From the cell containing the given text, extract its center point as [x, y] coordinate. 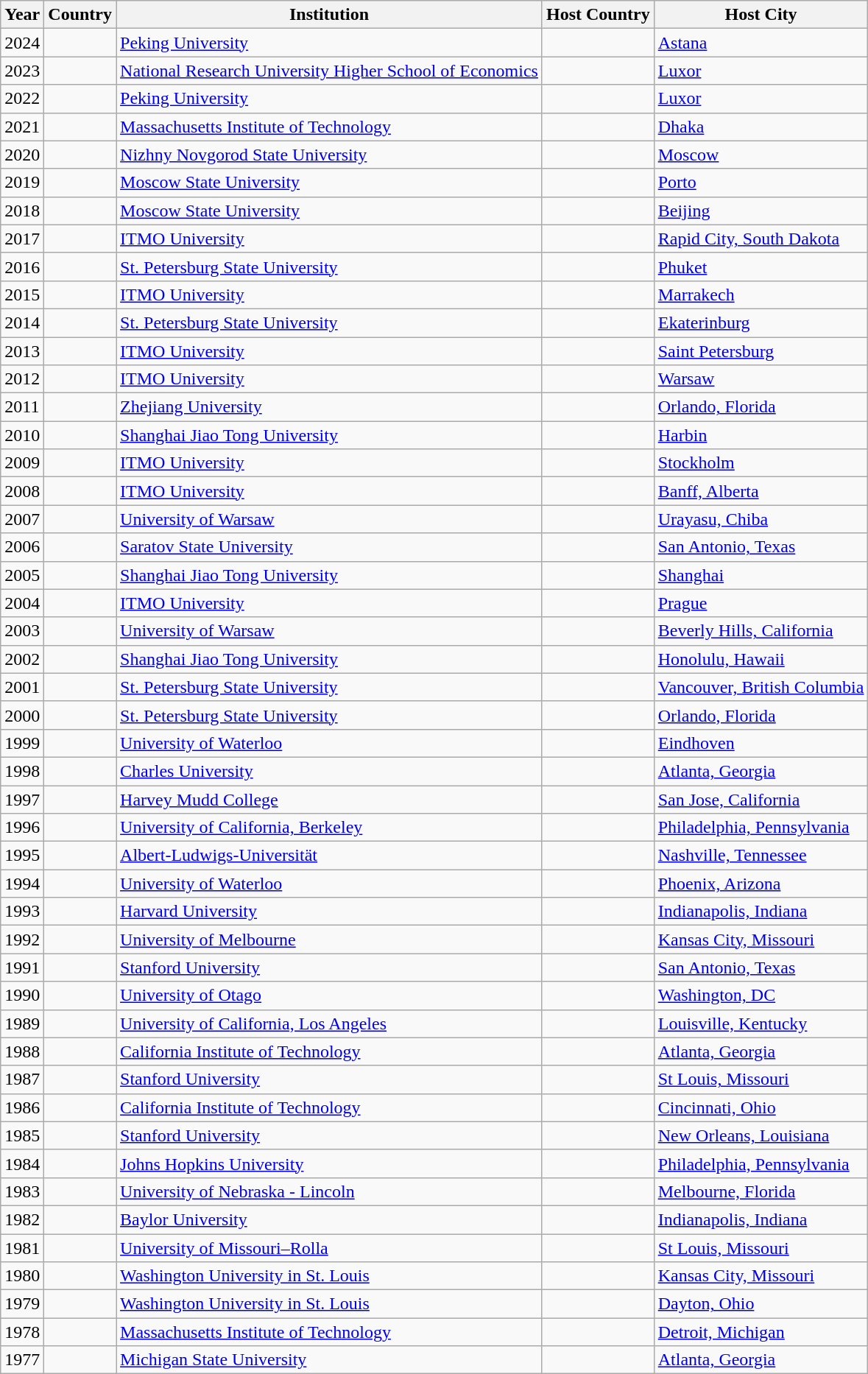
1981 [22, 1248]
Rapid City, South Dakota [761, 239]
Warsaw [761, 379]
1980 [22, 1276]
2005 [22, 575]
1978 [22, 1332]
Year [22, 15]
2000 [22, 715]
1982 [22, 1219]
Nashville, Tennessee [761, 856]
2008 [22, 491]
Zhejiang University [330, 407]
1989 [22, 1024]
Institution [330, 15]
Harvey Mudd College [330, 799]
Washington, DC [761, 996]
1979 [22, 1304]
2011 [22, 407]
2006 [22, 547]
Beijing [761, 211]
2024 [22, 43]
Marrakech [761, 295]
1992 [22, 940]
1999 [22, 743]
1984 [22, 1163]
2013 [22, 351]
University of California, Los Angeles [330, 1024]
University of Nebraska - Lincoln [330, 1191]
1996 [22, 828]
Dayton, Ohio [761, 1304]
2022 [22, 99]
1998 [22, 771]
New Orleans, Louisiana [761, 1135]
University of Otago [330, 996]
Astana [761, 43]
Phuket [761, 267]
Cincinnati, Ohio [761, 1107]
Eindhoven [761, 743]
1983 [22, 1191]
Dhaka [761, 127]
Saint Petersburg [761, 351]
1987 [22, 1079]
Stockholm [761, 463]
2007 [22, 519]
Honolulu, Hawaii [761, 659]
Nizhny Novgorod State University [330, 155]
Shanghai [761, 575]
Harvard University [330, 912]
2020 [22, 155]
Beverly Hills, California [761, 631]
1985 [22, 1135]
2010 [22, 435]
1993 [22, 912]
2019 [22, 183]
Saratov State University [330, 547]
Banff, Alberta [761, 491]
San Jose, California [761, 799]
1994 [22, 884]
Detroit, Michigan [761, 1332]
Michigan State University [330, 1360]
Vancouver, British Columbia [761, 687]
Urayasu, Chiba [761, 519]
Johns Hopkins University [330, 1163]
National Research University Higher School of Economics [330, 71]
University of Melbourne [330, 940]
2021 [22, 127]
Harbin [761, 435]
2016 [22, 267]
2004 [22, 603]
1990 [22, 996]
Porto [761, 183]
1995 [22, 856]
Country [80, 15]
Ekaterinburg [761, 323]
Charles University [330, 771]
Moscow [761, 155]
2018 [22, 211]
2023 [22, 71]
University of Missouri–Rolla [330, 1248]
2001 [22, 687]
2014 [22, 323]
Phoenix, Arizona [761, 884]
Prague [761, 603]
Albert-Ludwigs-Universität [330, 856]
Host City [761, 15]
Host Country [598, 15]
2009 [22, 463]
2003 [22, 631]
2002 [22, 659]
2012 [22, 379]
Baylor University [330, 1219]
Melbourne, Florida [761, 1191]
1991 [22, 968]
1986 [22, 1107]
2015 [22, 295]
1977 [22, 1360]
1988 [22, 1051]
University of California, Berkeley [330, 828]
Louisville, Kentucky [761, 1024]
1997 [22, 799]
2017 [22, 239]
